Scan for the cell matching the given text and deliver its (x, y) coordinate at center. 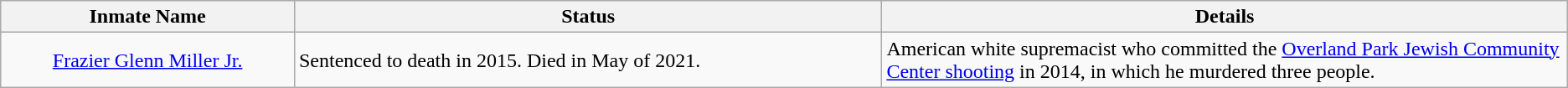
Inmate Name (147, 17)
Details (1225, 17)
Status (588, 17)
Frazier Glenn Miller Jr. (147, 60)
Sentenced to death in 2015. Died in May of 2021. (588, 60)
American white supremacist who committed the Overland Park Jewish Community Center shooting in 2014, in which he murdered three people. (1225, 60)
